Scan for the cell matching the given text and deliver its (x, y) coordinate at center. 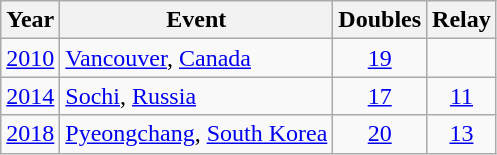
2014 (30, 96)
Relay (462, 20)
Year (30, 20)
11 (462, 96)
2010 (30, 58)
Event (196, 20)
Sochi, Russia (196, 96)
Pyeongchang, South Korea (196, 134)
2018 (30, 134)
17 (380, 96)
19 (380, 58)
13 (462, 134)
Doubles (380, 20)
20 (380, 134)
Vancouver, Canada (196, 58)
